Extract the (x, y) coordinate from the center of the cell holding the provided text.  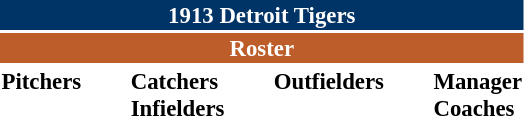
1913 Detroit Tigers (262, 15)
Roster (262, 48)
